Determine the [x, y] coordinate at the center of the cell enclosing the given text.  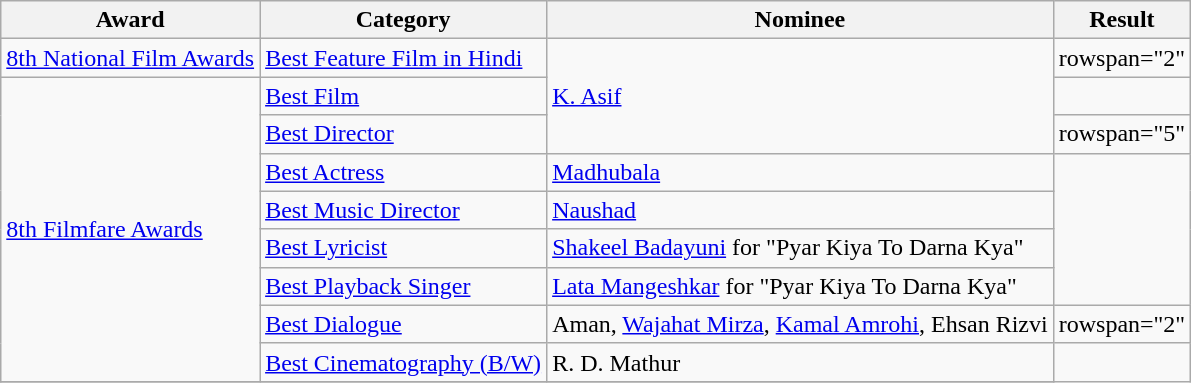
Best Dialogue [404, 324]
Best Film [404, 96]
rowspan="5" [1122, 134]
Naushad [800, 210]
Best Director [404, 134]
8th Filmfare Awards [130, 229]
Aman, Wajahat Mirza, Kamal Amrohi, Ehsan Rizvi [800, 324]
Lata Mangeshkar for "Pyar Kiya To Darna Kya" [800, 286]
Best Playback Singer [404, 286]
Shakeel Badayuni for "Pyar Kiya To Darna Kya" [800, 248]
8th National Film Awards [130, 58]
Best Actress [404, 172]
Nominee [800, 20]
Result [1122, 20]
Best Cinematography (B/W) [404, 362]
Best Music Director [404, 210]
R. D. Mathur [800, 362]
Madhubala [800, 172]
Best Feature Film in Hindi [404, 58]
Best Lyricist [404, 248]
Award [130, 20]
K. Asif [800, 96]
Category [404, 20]
